Find where the given text appears and provide that cell's center as [X, Y] coordinate. 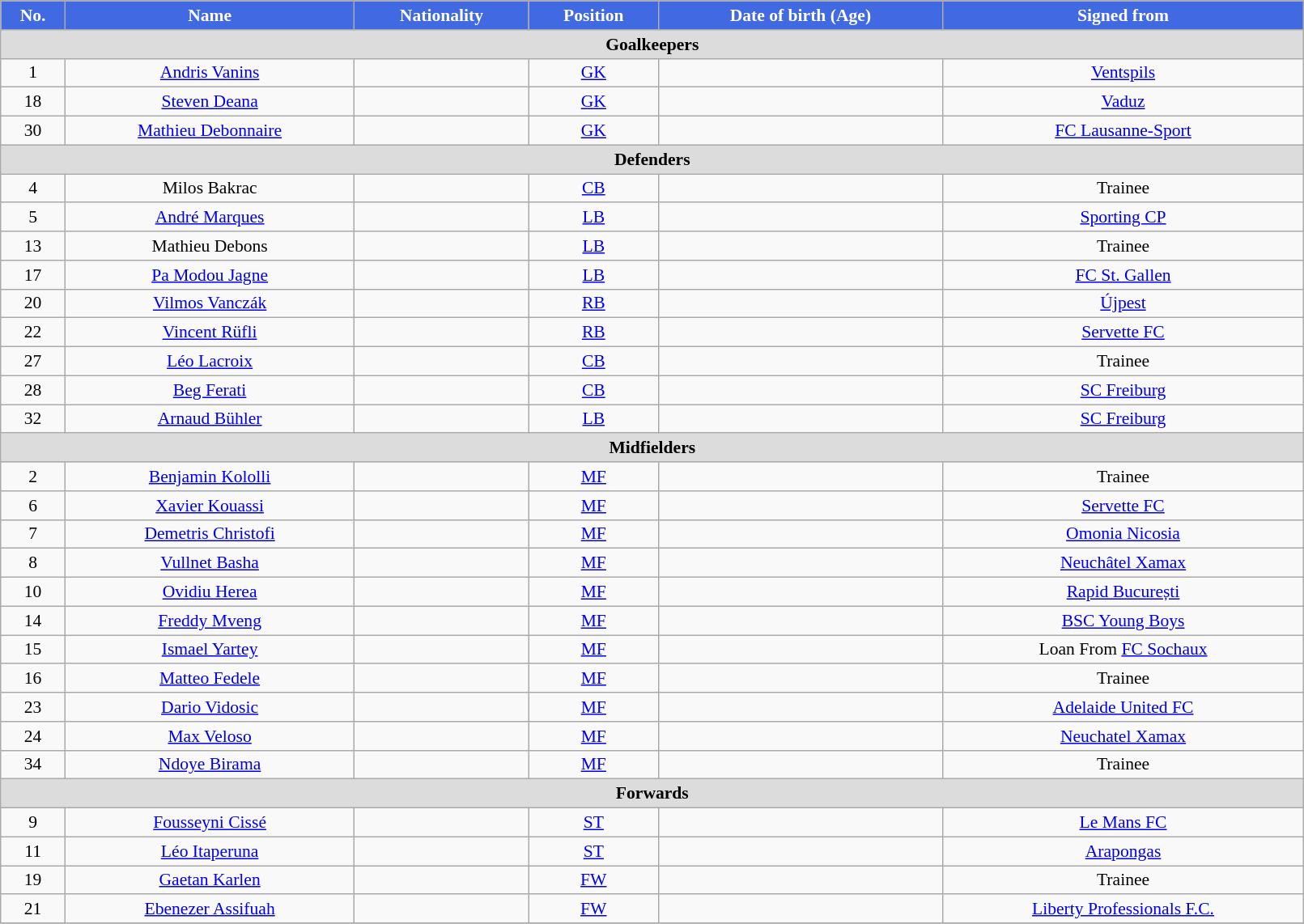
9 [33, 823]
32 [33, 419]
22 [33, 333]
Adelaide United FC [1123, 707]
Signed from [1123, 15]
Fousseyni Cissé [209, 823]
Vilmos Vanczák [209, 303]
20 [33, 303]
Le Mans FC [1123, 823]
Sporting CP [1123, 218]
Vaduz [1123, 102]
No. [33, 15]
Ovidiu Herea [209, 592]
Arnaud Bühler [209, 419]
15 [33, 650]
19 [33, 880]
Ndoye Birama [209, 765]
Újpest [1123, 303]
Beg Ferati [209, 390]
Steven Deana [209, 102]
Léo Itaperuna [209, 851]
30 [33, 131]
16 [33, 679]
BSC Young Boys [1123, 621]
Max Veloso [209, 736]
6 [33, 506]
Andris Vanins [209, 73]
27 [33, 362]
17 [33, 275]
7 [33, 534]
18 [33, 102]
4 [33, 189]
Rapid București [1123, 592]
8 [33, 563]
Date of birth (Age) [801, 15]
Name [209, 15]
Forwards [652, 794]
André Marques [209, 218]
Xavier Kouassi [209, 506]
Goalkeepers [652, 45]
13 [33, 246]
Dario Vidosic [209, 707]
Gaetan Karlen [209, 880]
Vincent Rüfli [209, 333]
11 [33, 851]
Matteo Fedele [209, 679]
Mathieu Debonnaire [209, 131]
34 [33, 765]
Ismael Yartey [209, 650]
28 [33, 390]
Ventspils [1123, 73]
Omonia Nicosia [1123, 534]
Vullnet Basha [209, 563]
Arapongas [1123, 851]
Milos Bakrac [209, 189]
Neuchatel Xamax [1123, 736]
Defenders [652, 159]
2 [33, 477]
Ebenezer Assifuah [209, 909]
Loan From FC Sochaux [1123, 650]
Nationality [442, 15]
Freddy Mveng [209, 621]
FC Lausanne-Sport [1123, 131]
Léo Lacroix [209, 362]
Neuchâtel Xamax [1123, 563]
23 [33, 707]
14 [33, 621]
24 [33, 736]
Demetris Christofi [209, 534]
Midfielders [652, 448]
21 [33, 909]
FC St. Gallen [1123, 275]
Benjamin Kololli [209, 477]
Position [594, 15]
Mathieu Debons [209, 246]
10 [33, 592]
5 [33, 218]
Pa Modou Jagne [209, 275]
Liberty Professionals F.C. [1123, 909]
1 [33, 73]
